Pinpoint the cell where the given text exists, returning its [x, y] midpoint coordinate. 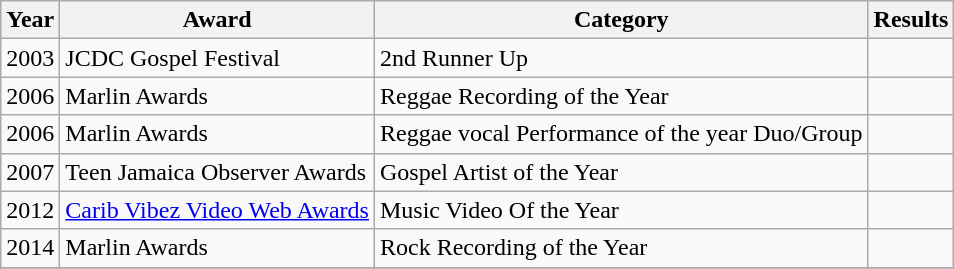
Year [30, 20]
2003 [30, 58]
2007 [30, 172]
Reggae Recording of the Year [621, 96]
Carib Vibez Video Web Awards [218, 210]
Rock Recording of the Year [621, 248]
Award [218, 20]
2014 [30, 248]
Teen Jamaica Observer Awards [218, 172]
Music Video Of the Year [621, 210]
Gospel Artist of the Year [621, 172]
Results [911, 20]
Category [621, 20]
Reggae vocal Performance of the year Duo/Group [621, 134]
JCDC Gospel Festival [218, 58]
2012 [30, 210]
2nd Runner Up [621, 58]
